Scan for the cell matching the given text and deliver its (X, Y) coordinate at center. 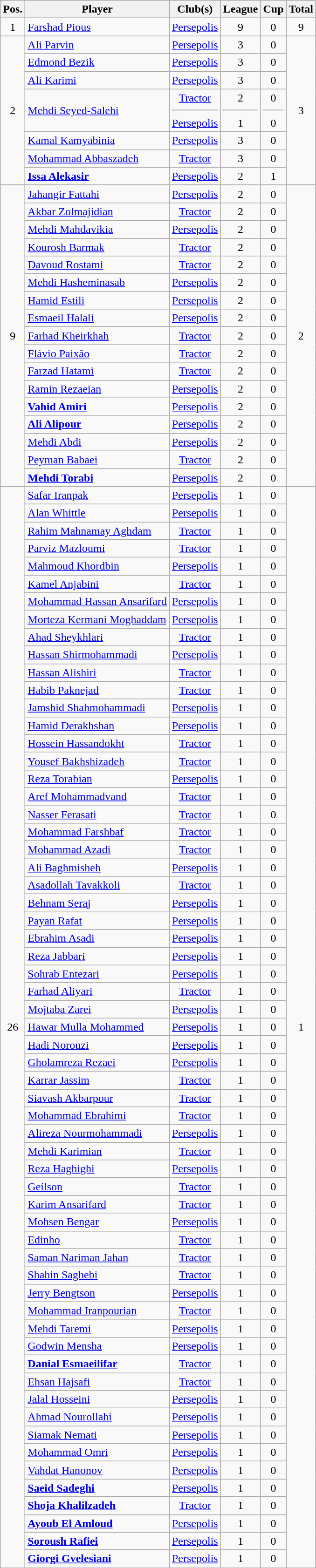
Siamak Nemati (97, 1435)
00 (273, 110)
Mohammad Azadi (97, 850)
Ahad Sheykhlari (97, 637)
Ayoub El Amloud (97, 1523)
Kamel Anjabini (97, 584)
Ali Alipour (97, 424)
Issa Alekasir (97, 176)
Mohammad Farshbaf (97, 832)
Kamal Kamyabinia (97, 141)
Ali Baghmisheh (97, 868)
Club(s) (195, 9)
Morteza Kermani Moghaddam (97, 619)
Esmaeil Halali (97, 318)
Ehsan Hajsafi (97, 1382)
Davoud Rostami (97, 265)
Danial Esmaeilifar (97, 1364)
Jerry Bengtson (97, 1293)
Saman Nariman Jahan (97, 1257)
Behnam Seraj (97, 903)
Mehdi Taremi (97, 1328)
Reza Torabian (97, 779)
Ali Karimi (97, 80)
21 (240, 110)
Nasser Ferasati (97, 815)
Player (97, 9)
Farshad Pious (97, 27)
Akbar Zolmajidian (97, 211)
Mojtaba Zarei (97, 1009)
Edmond Bezik (97, 62)
Alireza Nourmohammadi (97, 1134)
Jamshid Shahmohammadi (97, 708)
Mohsen Bengar (97, 1222)
Hossein Hassandokht (97, 743)
Rahim Mahnamay Aghdam (97, 530)
League (240, 9)
Ahmad Nourollahi (97, 1417)
Gholamreza Rezaei (97, 1062)
Payan Rafat (97, 921)
Aref Mohammadvand (97, 796)
Soroush Rafiei (97, 1541)
Yousef Bakhshizadeh (97, 761)
TractorPersepolis (195, 110)
Farzad Hatami (97, 371)
Reza Haghighi (97, 1169)
Habib Paknejad (97, 690)
Flávio Paixão (97, 353)
Total (301, 9)
Mohammad Omri (97, 1453)
Mehdi Mahdavikia (97, 229)
Karim Ansarifard (97, 1204)
Hadi Norouzi (97, 1045)
Mohammad Abbaszadeh (97, 158)
Mehdi Abdi (97, 442)
Godwin Mensha (97, 1346)
Kourosh Barmak (97, 247)
Asadollah Tavakkoli (97, 885)
Sohrab Entezari (97, 974)
Vahdat Hanonov (97, 1470)
Farhad Aliyari (97, 991)
Vahid Amiri (97, 407)
Cup (273, 9)
Mehdi Hasheminasab (97, 283)
Giorgi Gvelesiani (97, 1559)
Ramin Rezaeian (97, 389)
Geílson (97, 1187)
Ali Parvin (97, 45)
Saeid Sadeghi (97, 1488)
Hawar Mulla Mohammed (97, 1027)
Farhad Kheirkhah (97, 336)
Mohammad Ebrahimi (97, 1116)
Jalal Hosseini (97, 1399)
Alan Whittle (97, 513)
Parviz Mazloumi (97, 549)
Mohammad Iranpourian (97, 1310)
Reza Jabbari (97, 956)
Jahangir Fattahi (97, 194)
Mehdi Seyed-Salehi (97, 110)
Mahmoud Khordbin (97, 566)
Mohammad Hassan Ansarifard (97, 602)
Mehdi Karimian (97, 1151)
Edinho (97, 1240)
Pos. (13, 9)
Peyman Babaei (97, 460)
Shoja Khalilzadeh (97, 1506)
Ebrahim Asadi (97, 938)
Hamid Derakhshan (97, 726)
Karrar Jassim (97, 1080)
Siavash Akbarpour (97, 1098)
26 (13, 1027)
Hamid Estili (97, 300)
Shahin Saghebi (97, 1275)
Safar Iranpak (97, 495)
Hassan Shirmohammadi (97, 655)
Hassan Alishiri (97, 672)
Mehdi Torabi (97, 477)
